Output the [X, Y] coordinate of the center of the cell containing the given text.  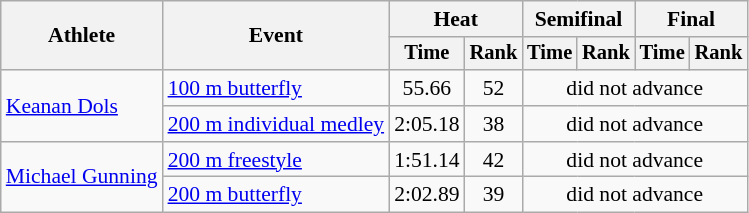
1:51.14 [426, 160]
Keanan Dols [82, 106]
2:05.18 [426, 124]
55.66 [426, 88]
Semifinal [578, 19]
200 m individual medley [276, 124]
38 [494, 124]
42 [494, 160]
39 [494, 195]
200 m freestyle [276, 160]
100 m butterfly [276, 88]
52 [494, 88]
200 m butterfly [276, 195]
Michael Gunning [82, 178]
Event [276, 36]
Athlete [82, 36]
Heat [456, 19]
Final [691, 19]
2:02.89 [426, 195]
